Capture the cell that displays the provided text and extract its [x, y] central coordinate. 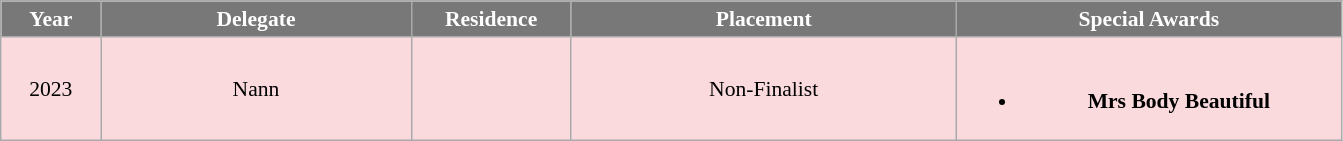
Year [51, 19]
Nann [256, 89]
Delegate [256, 19]
Mrs Body Beautiful [1148, 89]
Non-Finalist [764, 89]
Special Awards [1148, 19]
2023 [51, 89]
Residence [491, 19]
Placement [764, 19]
